For the text-containing cell, return its midpoint in [x, y] coordinate format. 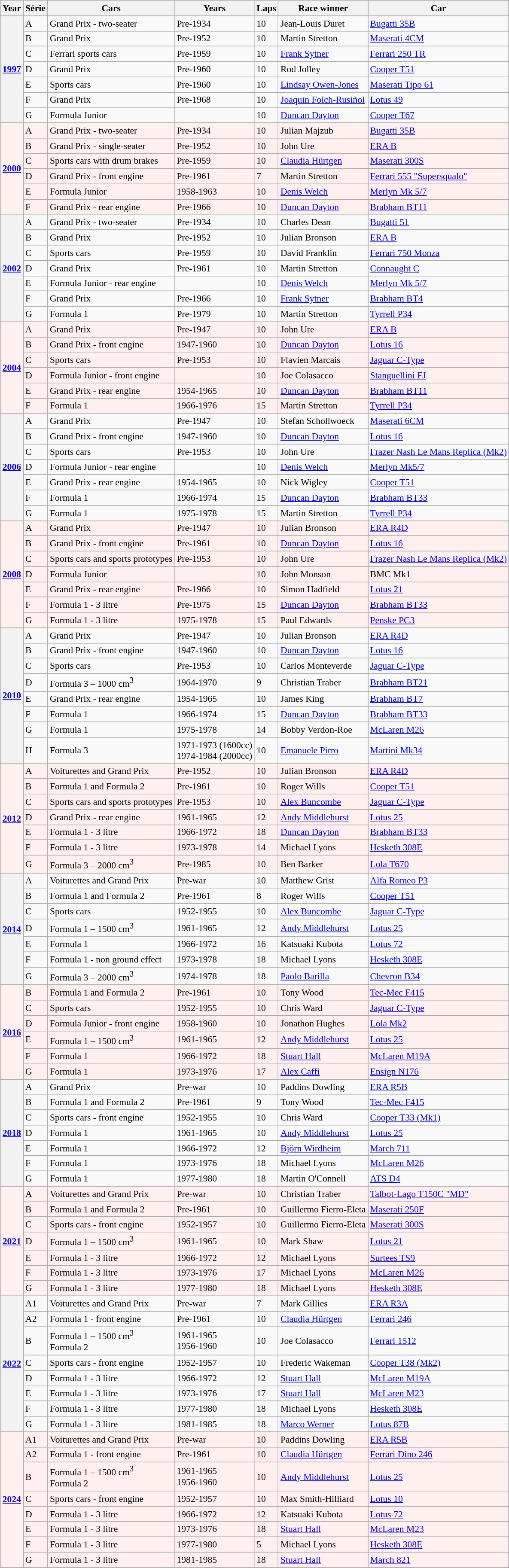
Jonathon Hughes [323, 1023]
Formula 3 – 1000 cm3 [111, 683]
Surtees TS9 [438, 1258]
Pre-1979 [214, 314]
Pre-1968 [214, 100]
Simon Hadfield [323, 590]
Mark Gillies [323, 1304]
March 711 [438, 1148]
2014 [12, 929]
Brabham BT7 [438, 699]
Martini Mk34 [438, 751]
Laps [266, 8]
Cars [111, 8]
Talbot-Lago T150C "MD" [438, 1194]
James King [323, 699]
Car [438, 8]
Frederic Wakeman [323, 1363]
Pre-1975 [214, 605]
Sports cars with drum brakes [111, 161]
2008 [12, 574]
Ferrari 1512 [438, 1341]
Marco Werner [323, 1424]
1964-1970 [214, 683]
2000 [12, 169]
1997 [12, 70]
Lola Mk2 [438, 1023]
Ferrari 555 "Supersqualo" [438, 177]
Penske PC3 [438, 620]
Alex Caffi [323, 1072]
2021 [12, 1241]
Lotus 49 [438, 100]
Maserati Tipo 61 [438, 85]
Maserati 250F [438, 1209]
2002 [12, 268]
Connaught C [438, 268]
Stefan Schollwoeck [323, 421]
Flavien Marcais [323, 360]
Charles Dean [323, 222]
2016 [12, 1032]
Emanuele Pirro [323, 751]
Lindsay Owen-Jones [323, 85]
Grand Prix - single-seater [111, 146]
Martin O'Connell [323, 1179]
Year [12, 8]
BMC Mk1 [438, 574]
Série [35, 8]
Max Smith-Hilliard [323, 1499]
Joaquín Folch-Rusiñol [323, 100]
1971-1973 (1600cc)1974-1984 (2000cc) [214, 751]
Race winner [323, 8]
Formula 1 - non ground effect [111, 960]
Cooper T33 (Mk1) [438, 1117]
Ferrari 246 [438, 1319]
Maserati 6CM [438, 421]
2022 [12, 1364]
Lotus 10 [438, 1499]
Paolo Barilla [323, 976]
Brabham BT4 [438, 299]
Brabham BT21 [438, 683]
2006 [12, 467]
Ferrari Dino 246 [438, 1455]
8 [266, 896]
Stanguellini FJ [438, 375]
Rod Jolley [323, 70]
Alfa Romeo P3 [438, 881]
Lotus 87B [438, 1424]
Björn Wirdheim [323, 1148]
Ferrari 750 Monza [438, 253]
16 [266, 944]
March 821 [438, 1560]
5 [266, 1545]
Mark Shaw [323, 1241]
Maserati 4CM [438, 39]
Julian Majzub [323, 131]
2024 [12, 1500]
Ferrari 250 TR [438, 54]
Bugatti 51 [438, 222]
Cooper T38 (Mk2) [438, 1363]
2012 [12, 819]
1974-1978 [214, 976]
2010 [12, 696]
Carlos Monteverde [323, 666]
Ensign N176 [438, 1072]
Jean-Louis Duret [323, 24]
Formula 3 [111, 751]
Years [214, 8]
1966-1976 [214, 406]
Nick Wigley [323, 483]
Matthew Grist [323, 881]
Ferrari sports cars [111, 54]
2004 [12, 368]
Ben Barker [323, 864]
John Monson [323, 574]
2018 [12, 1133]
1958-1963 [214, 192]
Cooper T67 [438, 116]
1958-1960 [214, 1023]
David Franklin [323, 253]
ERA R3A [438, 1304]
Chevron B34 [438, 976]
Bobby Verdon-Roe [323, 730]
Pre-1985 [214, 864]
ATS D4 [438, 1179]
Merlyn Mk5/7 [438, 467]
Paul Edwards [323, 620]
Lola T670 [438, 864]
H [35, 751]
